Identify which cell holds the provided text, then report its (X, Y) central coordinate. 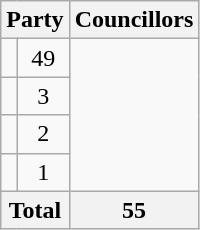
Total (35, 210)
Councillors (134, 20)
Party (35, 20)
1 (43, 172)
2 (43, 134)
3 (43, 96)
49 (43, 58)
55 (134, 210)
